Pinpoint the cell where the given text exists, returning its (x, y) midpoint coordinate. 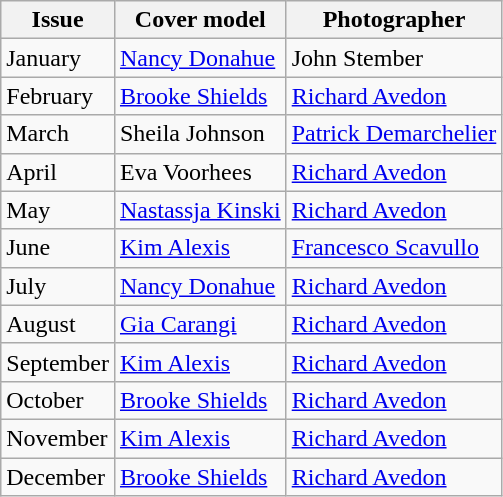
July (58, 286)
February (58, 96)
Issue (58, 20)
Photographer (394, 20)
Patrick Demarchelier (394, 134)
September (58, 362)
Nastassja Kinski (200, 210)
Francesco Scavullo (394, 248)
Eva Voorhees (200, 172)
Cover model (200, 20)
December (58, 477)
June (58, 248)
Gia Carangi (200, 324)
March (58, 134)
May (58, 210)
January (58, 58)
November (58, 438)
Sheila Johnson (200, 134)
John Stember (394, 58)
August (58, 324)
April (58, 172)
October (58, 400)
